Return the (x, y) coordinate for the center point of the cell that contains the specified text.  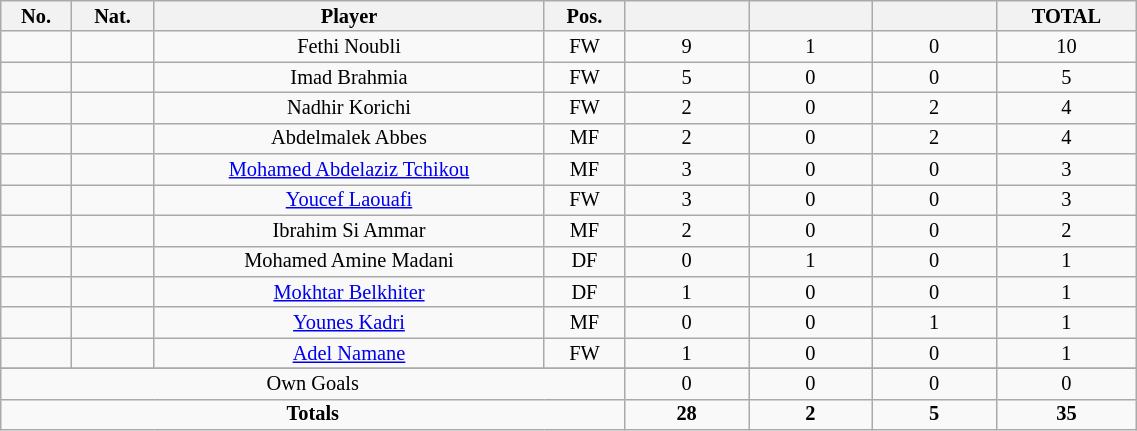
No. (36, 16)
10 (1066, 46)
Younes Kadri (349, 322)
Adel Namane (349, 354)
Player (349, 16)
28 (687, 414)
9 (687, 46)
35 (1066, 414)
Mohamed Amine Madani (349, 262)
Mohamed Abdelaziz Tchikou (349, 170)
Imad Brahmia (349, 78)
Fethi Noubli (349, 46)
Ibrahim Si Ammar (349, 230)
Youcef Laouafi (349, 200)
TOTAL (1066, 16)
Totals (313, 414)
Pos. (584, 16)
Abdelmalek Abbes (349, 138)
Nadhir Korichi (349, 108)
Nat. (112, 16)
Mokhtar Belkhiter (349, 292)
Own Goals (313, 384)
